Detect which cell encompasses the target text, then output its [X, Y] center coordinate. 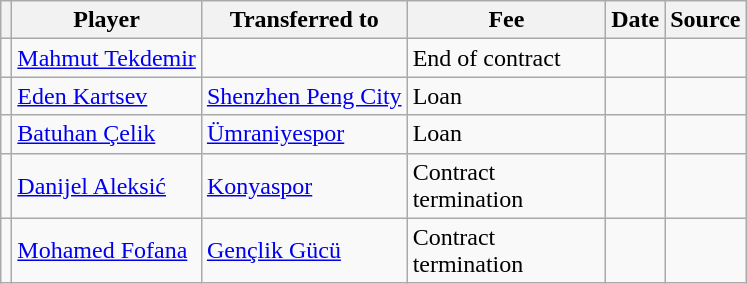
Konyaspor [304, 186]
Batuhan Çelik [107, 134]
Fee [506, 20]
Gençlik Gücü [304, 250]
Mohamed Fofana [107, 250]
Transferred to [304, 20]
Eden Kartsev [107, 96]
Shenzhen Peng City [304, 96]
Date [636, 20]
Ümraniyespor [304, 134]
Danijel Aleksić [107, 186]
Source [706, 20]
End of contract [506, 58]
Mahmut Tekdemir [107, 58]
Player [107, 20]
